Capture the cell that displays the provided text and extract its (x, y) central coordinate. 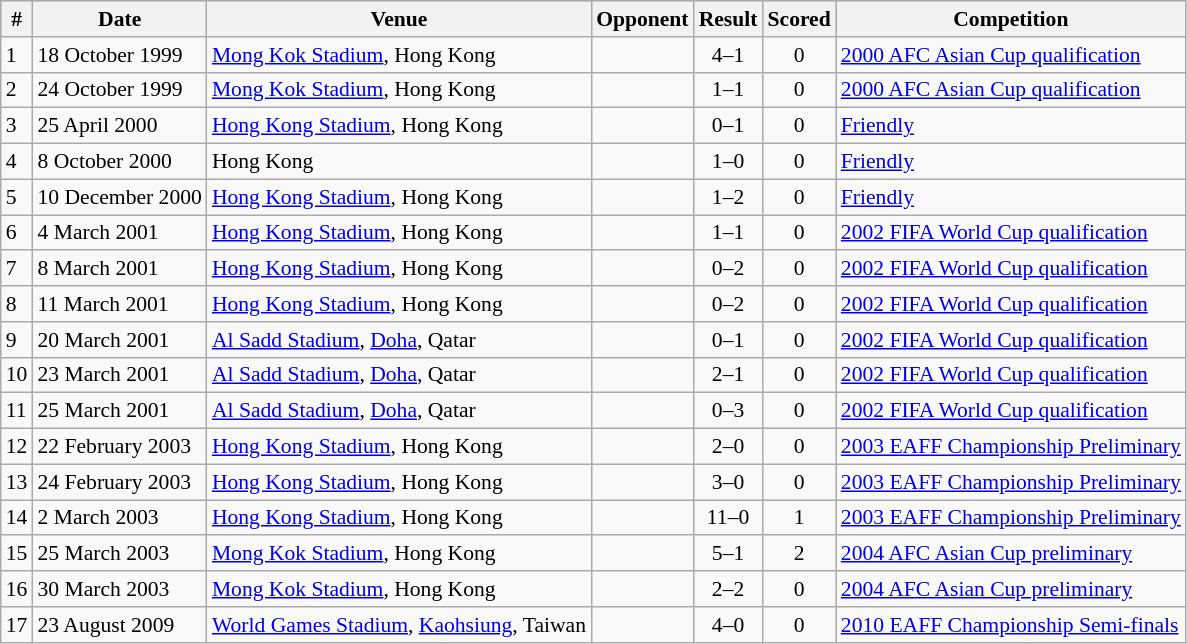
16 (17, 589)
Venue (399, 19)
22 February 2003 (119, 447)
25 March 2001 (119, 411)
11 (17, 411)
4–0 (728, 625)
12 (17, 447)
11 March 2001 (119, 304)
17 (17, 625)
5 (17, 197)
Hong Kong (399, 162)
4 March 2001 (119, 233)
10 (17, 375)
Opponent (642, 19)
8 October 2000 (119, 162)
4–1 (728, 55)
8 (17, 304)
0–3 (728, 411)
# (17, 19)
2–1 (728, 375)
10 December 2000 (119, 197)
18 October 1999 (119, 55)
15 (17, 554)
1–0 (728, 162)
14 (17, 518)
6 (17, 233)
25 April 2000 (119, 126)
World Games Stadium, Kaohsiung, Taiwan (399, 625)
11–0 (728, 518)
13 (17, 482)
23 March 2001 (119, 375)
Scored (798, 19)
24 October 1999 (119, 90)
3 (17, 126)
2 March 2003 (119, 518)
8 March 2001 (119, 269)
4 (17, 162)
25 March 2003 (119, 554)
Result (728, 19)
30 March 2003 (119, 589)
5–1 (728, 554)
Competition (1011, 19)
3–0 (728, 482)
Date (119, 19)
2010 EAFF Championship Semi-finals (1011, 625)
7 (17, 269)
2–2 (728, 589)
2–0 (728, 447)
20 March 2001 (119, 340)
23 August 2009 (119, 625)
9 (17, 340)
1–2 (728, 197)
24 February 2003 (119, 482)
